Provide the [x, y] coordinate of the cell's center where the given text is located.  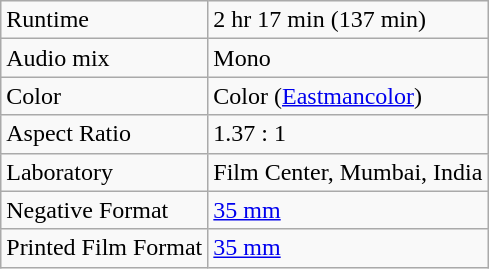
Printed Film Format [104, 248]
Runtime [104, 20]
Mono [348, 58]
Aspect Ratio [104, 134]
Color (Eastmancolor) [348, 96]
Negative Format [104, 210]
Audio mix [104, 58]
2 hr 17 min (137 min) [348, 20]
1.37 : 1 [348, 134]
Laboratory [104, 172]
Film Center, Mumbai, India [348, 172]
Color [104, 96]
